For the text-containing cell, return its midpoint in [X, Y] coordinate format. 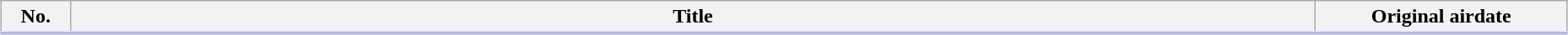
Original airdate [1441, 17]
No. [35, 17]
Title [693, 17]
